Locate the cell with the specified text and output its (X, Y) center coordinate. 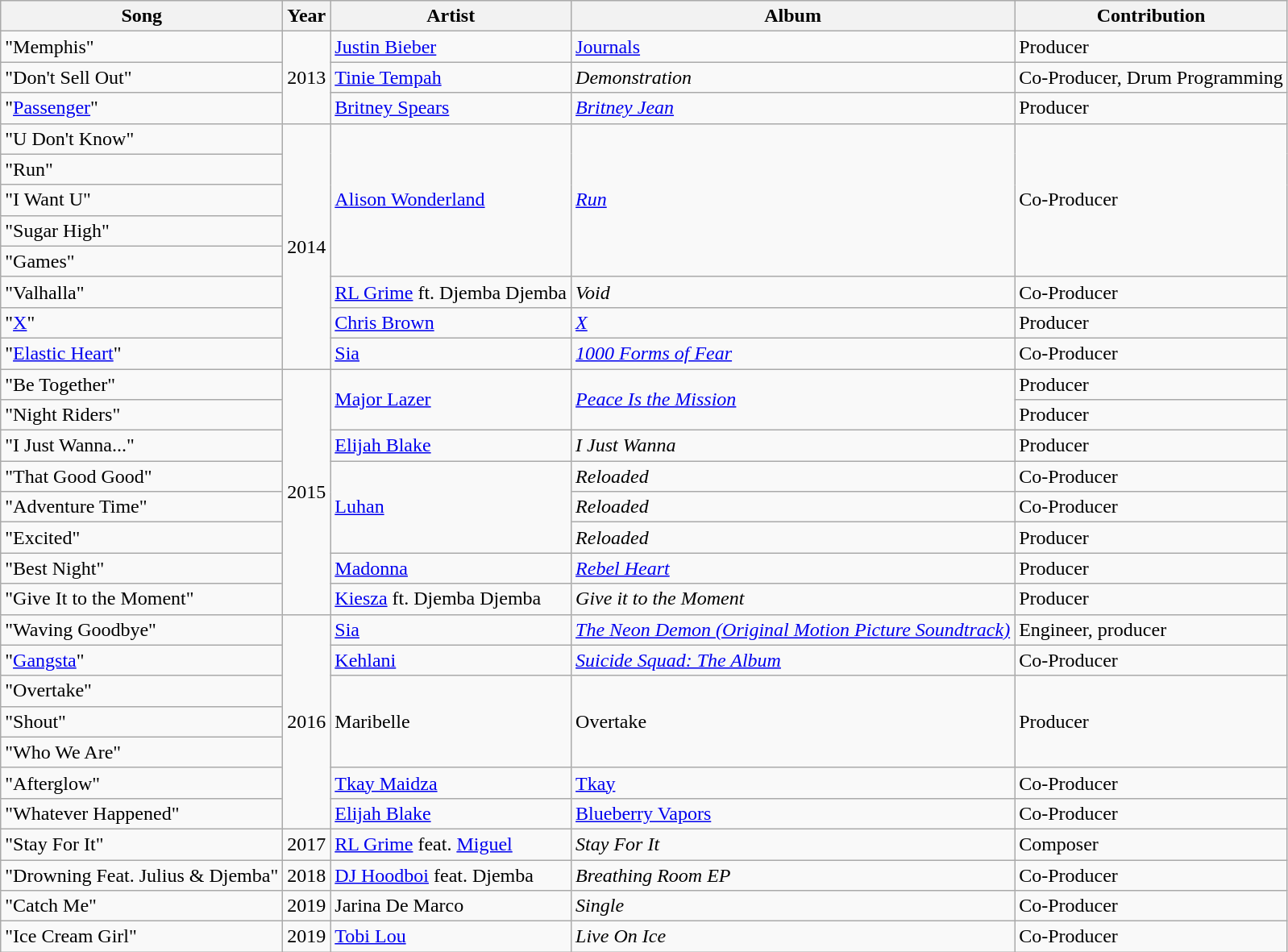
X (793, 322)
"Valhalla" (142, 292)
2014 (306, 246)
Chris Brown (451, 322)
Give it to the Moment (793, 599)
Justin Bieber (451, 47)
Stay For It (793, 844)
Tinie Tempah (451, 77)
"Who We Are" (142, 752)
"Best Night" (142, 568)
Tkay Maidza (451, 783)
"Games" (142, 261)
"U Don't Know" (142, 139)
Artist (451, 16)
"Stay For It" (142, 844)
Rebel Heart (793, 568)
"I Want U" (142, 200)
Britney Spears (451, 108)
Kehlani (451, 660)
RL Grime ft. Djemba Djemba (451, 292)
Single (793, 906)
The Neon Demon (Original Motion Picture Soundtrack) (793, 630)
Kiesza ft. Djemba Djemba (451, 599)
Alison Wonderland (451, 200)
Suicide Squad: The Album (793, 660)
"Waving Goodbye" (142, 630)
Run (793, 200)
"Ice Cream Girl" (142, 937)
"Shout" (142, 721)
"Excited" (142, 538)
Breathing Room EP (793, 875)
"Memphis" (142, 47)
"That Good Good" (142, 476)
Engineer, producer (1151, 630)
2017 (306, 844)
"Run" (142, 169)
Blueberry Vapors (793, 813)
"Gangsta" (142, 660)
Year (306, 16)
"Catch Me" (142, 906)
Britney Jean (793, 108)
Peace Is the Mission (793, 400)
Tkay (793, 783)
Tobi Lou (451, 937)
DJ Hoodboi feat. Djemba (451, 875)
I Just Wanna (793, 446)
Co-Producer, Drum Programming (1151, 77)
"Give It to the Moment" (142, 599)
Live On Ice (793, 937)
Overtake (793, 721)
2013 (306, 77)
Madonna (451, 568)
"X" (142, 322)
Demonstration (793, 77)
Album (793, 16)
Composer (1151, 844)
2018 (306, 875)
Song (142, 16)
"Drowning Feat. Julius & Djemba" (142, 875)
Contribution (1151, 16)
"Sugar High" (142, 231)
Maribelle (451, 721)
"Afterglow" (142, 783)
"I Just Wanna..." (142, 446)
"Be Together" (142, 385)
2015 (306, 492)
1000 Forms of Fear (793, 353)
Luhan (451, 507)
"Adventure Time" (142, 507)
"Passenger" (142, 108)
"Elastic Heart" (142, 353)
"Overtake" (142, 691)
"Night Riders" (142, 415)
Major Lazer (451, 400)
RL Grime feat. Miguel (451, 844)
Void (793, 292)
Jarina De Marco (451, 906)
2016 (306, 721)
Journals (793, 47)
"Whatever Happened" (142, 813)
"Don't Sell Out" (142, 77)
